Pinpoint the cell where the given text exists, returning its (X, Y) midpoint coordinate. 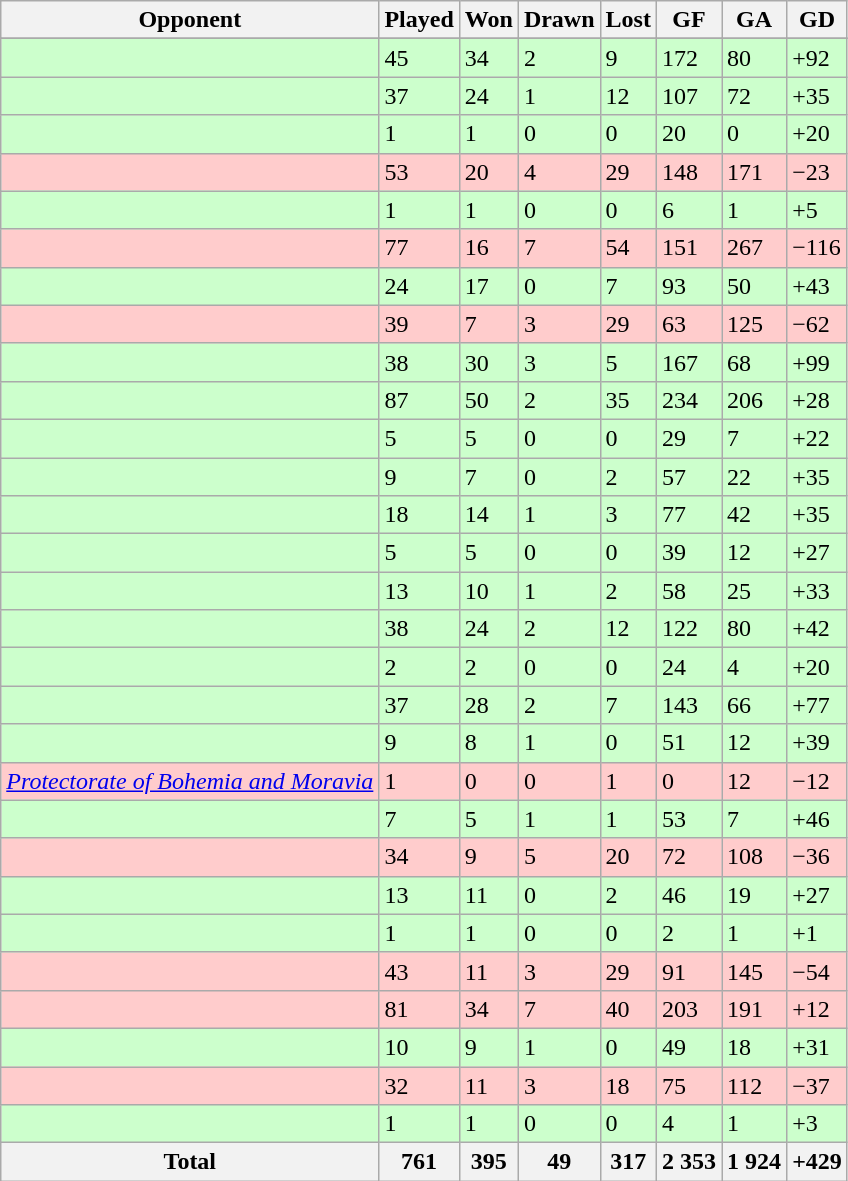
125 (754, 324)
45 (419, 58)
Played (419, 20)
2 353 (688, 1162)
−12 (818, 781)
25 (754, 591)
51 (688, 743)
40 (628, 1009)
32 (419, 1085)
145 (754, 971)
+429 (818, 1162)
91 (688, 971)
−37 (818, 1085)
81 (419, 1009)
+28 (818, 400)
151 (688, 248)
761 (419, 1162)
+42 (818, 629)
14 (488, 515)
Drawn (559, 20)
317 (628, 1162)
+22 (818, 438)
+12 (818, 1009)
Lost (628, 20)
Total (190, 1162)
+39 (818, 743)
42 (754, 515)
57 (688, 477)
−62 (818, 324)
+43 (818, 286)
172 (688, 58)
−36 (818, 857)
GD (818, 20)
87 (419, 400)
22 (754, 477)
−54 (818, 971)
58 (688, 591)
Won (488, 20)
66 (754, 705)
203 (688, 1009)
107 (688, 96)
267 (754, 248)
19 (754, 895)
1 924 (754, 1162)
171 (754, 172)
395 (488, 1162)
35 (628, 400)
191 (754, 1009)
+3 (818, 1124)
+33 (818, 591)
GA (754, 20)
+92 (818, 58)
143 (688, 705)
Protectorate of Bohemia and Moravia (190, 781)
+5 (818, 210)
+99 (818, 362)
GF (688, 20)
17 (488, 286)
−23 (818, 172)
28 (488, 705)
148 (688, 172)
54 (628, 248)
+1 (818, 933)
8 (488, 743)
−116 (818, 248)
43 (419, 971)
75 (688, 1085)
234 (688, 400)
167 (688, 362)
93 (688, 286)
68 (754, 362)
16 (488, 248)
63 (688, 324)
+31 (818, 1047)
206 (754, 400)
+77 (818, 705)
122 (688, 629)
46 (688, 895)
Opponent (190, 20)
30 (488, 362)
+46 (818, 819)
6 (688, 210)
108 (754, 857)
112 (754, 1085)
